Search for the cell housing the specified text and yield its (X, Y) center coordinate. 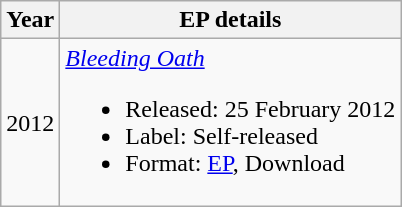
EP details (230, 20)
Year (30, 20)
2012 (30, 122)
Bleeding OathReleased: 25 February 2012Label: Self-releasedFormat: EP, Download (230, 122)
